Return the [X, Y] coordinate for the center point of the cell that contains the specified text.  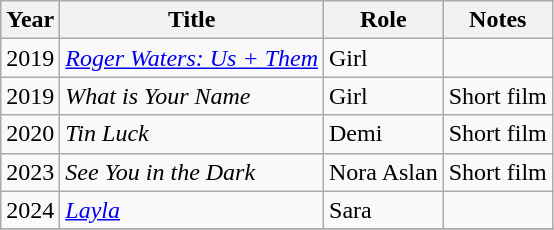
Demi [384, 134]
2024 [30, 210]
Sara [384, 210]
Roger Waters: Us + Them [192, 58]
Role [384, 20]
2020 [30, 134]
Year [30, 20]
Layla [192, 210]
Title [192, 20]
2023 [30, 172]
Nora Aslan [384, 172]
See You in the Dark [192, 172]
What is Your Name [192, 96]
Notes [498, 20]
Tin Luck [192, 134]
